Output the [X, Y] coordinate of the center of the cell containing the given text.  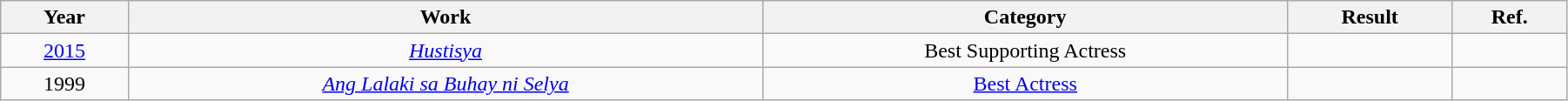
Work [446, 17]
Ref. [1510, 17]
1999 [64, 84]
Best Supporting Actress [1025, 50]
2015 [64, 50]
Hustisya [446, 50]
Category [1025, 17]
Ang Lalaki sa Buhay ni Selya [446, 84]
Result [1370, 17]
Year [64, 17]
Best Actress [1025, 84]
